Return [x, y] of the center of cell containing provided text 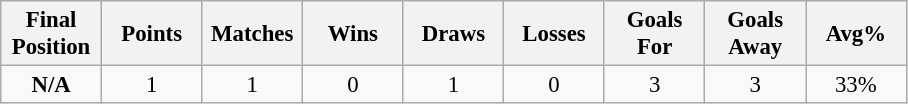
Final Position [52, 34]
Wins [354, 34]
Draws [454, 34]
N/A [52, 85]
Points [152, 34]
Goals Away [756, 34]
Avg% [856, 34]
33% [856, 85]
Matches [252, 34]
Goals For [654, 34]
Losses [554, 34]
